Extract the (X, Y) coordinate from the center of the cell holding the provided text.  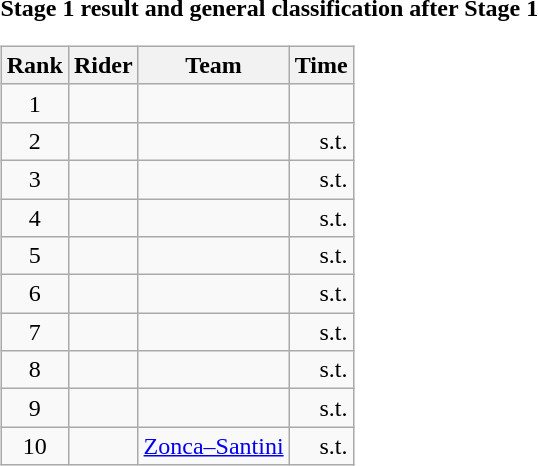
3 (34, 179)
Zonca–Santini (214, 446)
10 (34, 446)
7 (34, 332)
2 (34, 141)
Rider (103, 65)
Team (214, 65)
1 (34, 103)
6 (34, 294)
4 (34, 217)
9 (34, 408)
Time (321, 65)
Rank (34, 65)
5 (34, 256)
8 (34, 370)
